Identify which cell holds the provided text, then report its [x, y] central coordinate. 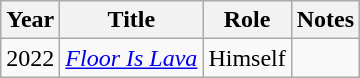
2022 [30, 58]
Role [247, 20]
Title [132, 20]
Himself [247, 58]
Floor Is Lava [132, 58]
Notes [325, 20]
Year [30, 20]
